Provide the (X, Y) coordinate of the cell's center where the given text is located.  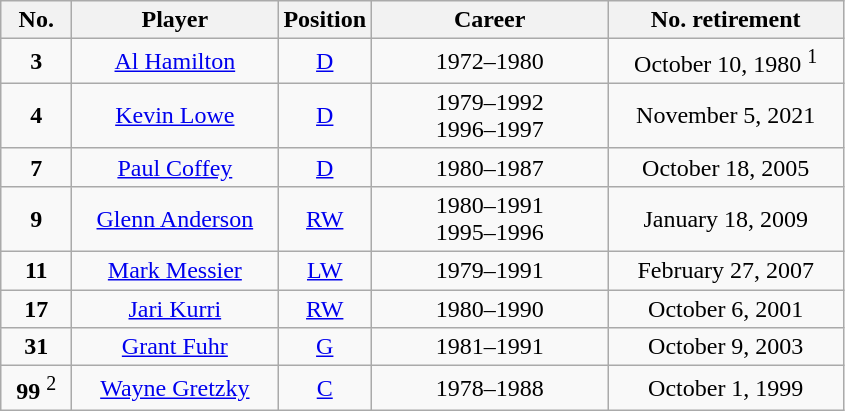
Player (175, 20)
Jari Kurri (175, 309)
31 (36, 347)
Kevin Lowe (175, 116)
Al Hamilton (175, 62)
Paul Coffey (175, 167)
99 2 (36, 388)
1981–1991 (490, 347)
G (325, 347)
No. retirement (726, 20)
11 (36, 271)
Glenn Anderson (175, 218)
October 6, 2001 (726, 309)
C (325, 388)
4 (36, 116)
October 1, 1999 (726, 388)
1979–19921996–1997 (490, 116)
November 5, 2021 (726, 116)
Grant Fuhr (175, 347)
October 9, 2003 (726, 347)
October 10, 1980 1 (726, 62)
No. (36, 20)
17 (36, 309)
1972–1980 (490, 62)
7 (36, 167)
LW (325, 271)
October 18, 2005 (726, 167)
February 27, 2007 (726, 271)
Mark Messier (175, 271)
1980–1990 (490, 309)
1980–19911995–1996 (490, 218)
1978–1988 (490, 388)
9 (36, 218)
1979–1991 (490, 271)
Career (490, 20)
3 (36, 62)
January 18, 2009 (726, 218)
Position (325, 20)
Wayne Gretzky (175, 388)
1980–1987 (490, 167)
